Find where the given text appears and provide that cell's center as (x, y) coordinate. 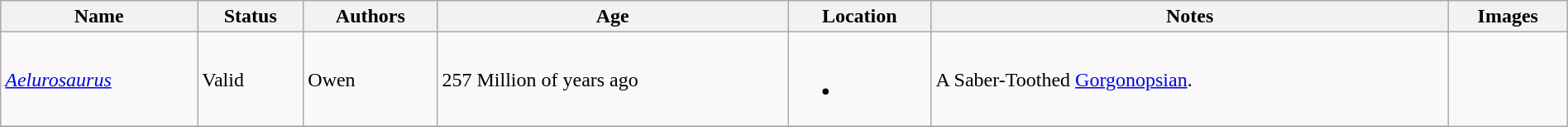
Owen (370, 80)
Name (99, 17)
Valid (251, 80)
Authors (370, 17)
Images (1508, 17)
257 Million of years ago (613, 80)
Aelurosaurus (99, 80)
Age (613, 17)
Location (860, 17)
Notes (1189, 17)
Status (251, 17)
A Saber-Toothed Gorgonopsian. (1189, 80)
